From the cell containing the given text, extract its center point as [x, y] coordinate. 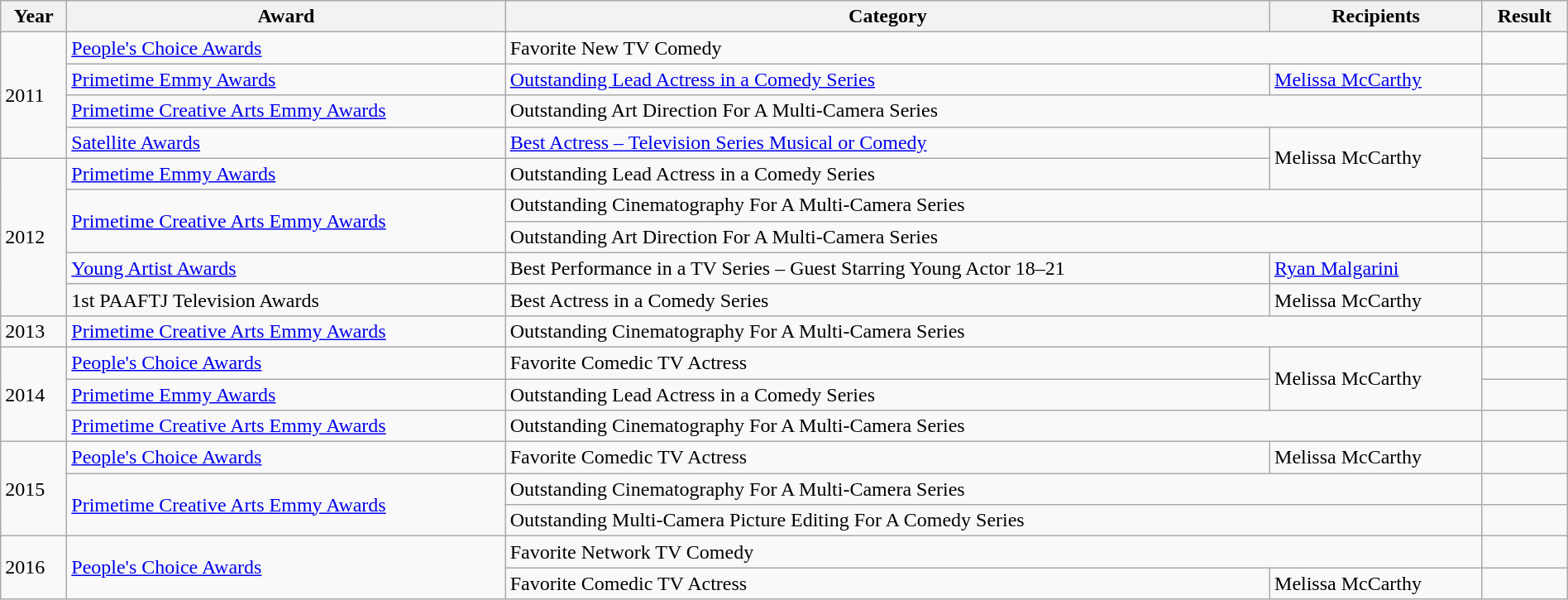
Best Actress in a Comedy Series [887, 300]
Recipients [1376, 17]
Category [887, 17]
2015 [34, 489]
1st PAAFTJ Television Awards [286, 300]
Best Actress – Television Series Musical or Comedy [887, 142]
2011 [34, 95]
Award [286, 17]
2012 [34, 237]
Favorite Network TV Comedy [993, 552]
2013 [34, 331]
2014 [34, 394]
Year [34, 17]
Ryan Malgarini [1376, 268]
Outstanding Multi-Camera Picture Editing For A Comedy Series [993, 521]
2016 [34, 568]
Satellite Awards [286, 142]
Young Artist Awards [286, 268]
Result [1525, 17]
Favorite New TV Comedy [993, 48]
Best Performance in a TV Series – Guest Starring Young Actor 18–21 [887, 268]
